Output the [x, y] coordinate of the center of the cell containing the given text.  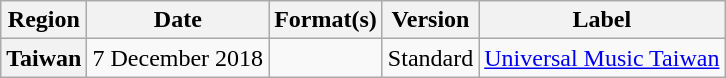
7 December 2018 [178, 58]
Version [430, 20]
Date [178, 20]
Standard [430, 58]
Taiwan [44, 58]
Universal Music Taiwan [602, 58]
Label [602, 20]
Format(s) [326, 20]
Region [44, 20]
